Output the [X, Y] coordinate of the center of the cell containing the given text.  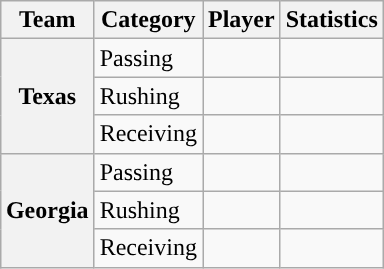
Texas [47, 96]
Category [148, 20]
Georgia [47, 210]
Statistics [332, 20]
Player [241, 20]
Team [47, 20]
